From the cell containing the given text, extract its center point as [X, Y] coordinate. 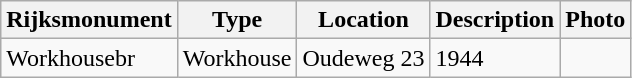
1944 [495, 58]
Rijksmonument [89, 20]
Workhousebr [89, 58]
Type [237, 20]
Photo [596, 20]
Location [364, 20]
Description [495, 20]
Oudeweg 23 [364, 58]
Workhouse [237, 58]
